From the cell containing the given text, extract its center point as (x, y) coordinate. 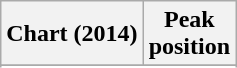
Chart (2014) (72, 34)
Peakposition (189, 34)
